Identify which cell holds the provided text, then report its [x, y] central coordinate. 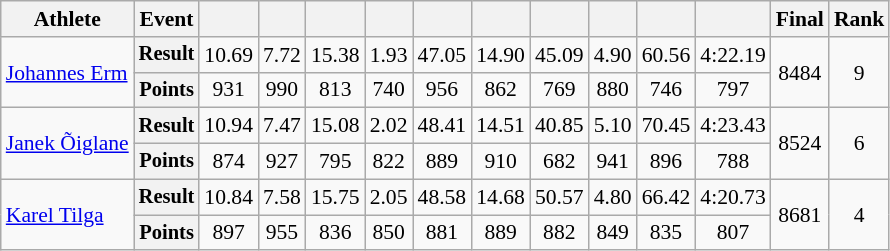
15.08 [336, 126]
682 [560, 162]
807 [732, 233]
4:22.19 [732, 55]
931 [228, 90]
882 [560, 233]
14.90 [500, 55]
10.94 [228, 126]
2.02 [389, 126]
990 [282, 90]
4:20.73 [732, 197]
813 [336, 90]
910 [500, 162]
15.75 [336, 197]
7.58 [282, 197]
897 [228, 233]
Karel Tilga [68, 214]
48.58 [442, 197]
835 [666, 233]
7.72 [282, 55]
8524 [800, 144]
822 [389, 162]
Event [167, 19]
Athlete [68, 19]
849 [613, 233]
8484 [800, 72]
896 [666, 162]
740 [389, 90]
874 [228, 162]
66.42 [666, 197]
48.41 [442, 126]
797 [732, 90]
10.84 [228, 197]
956 [442, 90]
4.80 [613, 197]
47.05 [442, 55]
Rank [860, 19]
836 [336, 233]
60.56 [666, 55]
14.68 [500, 197]
795 [336, 162]
850 [389, 233]
862 [500, 90]
50.57 [560, 197]
746 [666, 90]
4:23.43 [732, 126]
40.85 [560, 126]
2.05 [389, 197]
Johannes Erm [68, 72]
880 [613, 90]
5.10 [613, 126]
14.51 [500, 126]
10.69 [228, 55]
927 [282, 162]
941 [613, 162]
15.38 [336, 55]
Final [800, 19]
4.90 [613, 55]
955 [282, 233]
1.93 [389, 55]
45.09 [560, 55]
9 [860, 72]
788 [732, 162]
769 [560, 90]
7.47 [282, 126]
881 [442, 233]
8681 [800, 214]
6 [860, 144]
Janek Õiglane [68, 144]
70.45 [666, 126]
4 [860, 214]
